Identify which cell holds the provided text, then report its (X, Y) central coordinate. 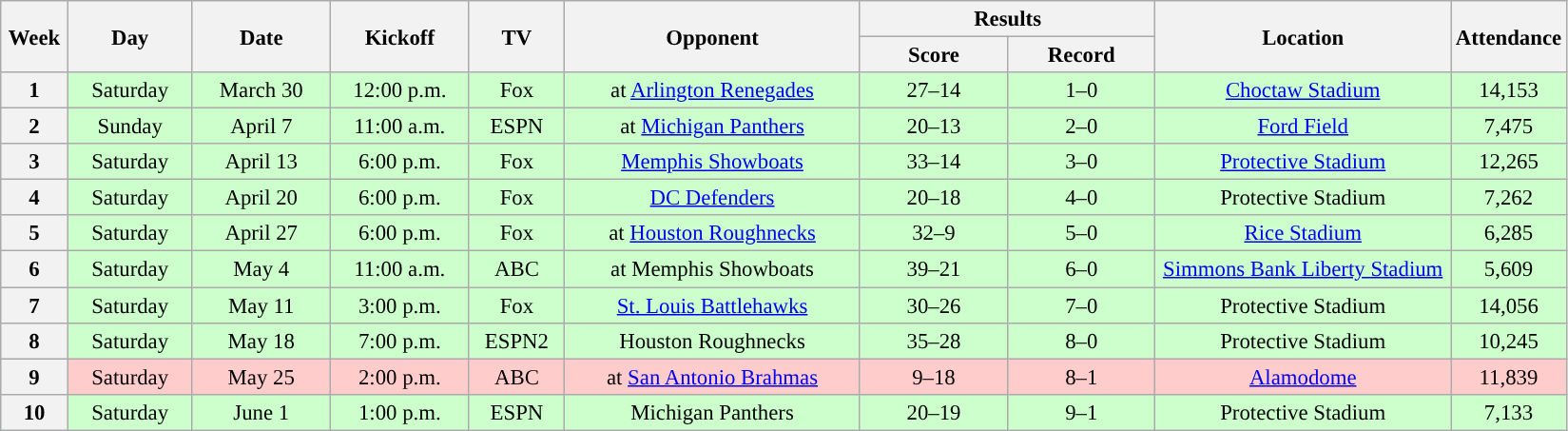
at Houston Roughnecks (713, 233)
9–18 (934, 377)
3 (34, 162)
3:00 p.m. (400, 305)
1–0 (1082, 90)
April 13 (261, 162)
6–0 (1082, 269)
Choctaw Stadium (1303, 90)
May 11 (261, 305)
Michigan Panthers (713, 412)
39–21 (934, 269)
11,839 (1509, 377)
Day (129, 36)
33–14 (934, 162)
14,153 (1509, 90)
9–1 (1082, 412)
2–0 (1082, 127)
6,285 (1509, 233)
7 (34, 305)
9 (34, 377)
5–0 (1082, 233)
St. Louis Battlehawks (713, 305)
Alamodome (1303, 377)
at Michigan Panthers (713, 127)
Results (1008, 19)
12,265 (1509, 162)
Date (261, 36)
8–0 (1082, 341)
1 (34, 90)
1:00 p.m. (400, 412)
Week (34, 36)
Rice Stadium (1303, 233)
Simmons Bank Liberty Stadium (1303, 269)
7,475 (1509, 127)
at Memphis Showboats (713, 269)
7–0 (1082, 305)
8 (34, 341)
20–18 (934, 198)
Sunday (129, 127)
June 1 (261, 412)
20–13 (934, 127)
at Arlington Renegades (713, 90)
4 (34, 198)
5,609 (1509, 269)
Score (934, 55)
2:00 p.m. (400, 377)
ESPN2 (517, 341)
3–0 (1082, 162)
4–0 (1082, 198)
Memphis Showboats (713, 162)
7:00 p.m. (400, 341)
32–9 (934, 233)
10,245 (1509, 341)
Attendance (1509, 36)
Record (1082, 55)
March 30 (261, 90)
27–14 (934, 90)
Houston Roughnecks (713, 341)
5 (34, 233)
TV (517, 36)
at San Antonio Brahmas (713, 377)
May 25 (261, 377)
Opponent (713, 36)
2 (34, 127)
20–19 (934, 412)
DC Defenders (713, 198)
12:00 p.m. (400, 90)
May 18 (261, 341)
10 (34, 412)
April 27 (261, 233)
7,133 (1509, 412)
May 4 (261, 269)
8–1 (1082, 377)
April 7 (261, 127)
April 20 (261, 198)
6 (34, 269)
7,262 (1509, 198)
Ford Field (1303, 127)
Kickoff (400, 36)
Location (1303, 36)
14,056 (1509, 305)
35–28 (934, 341)
30–26 (934, 305)
